Locate the cell with the specified text and output its [X, Y] center coordinate. 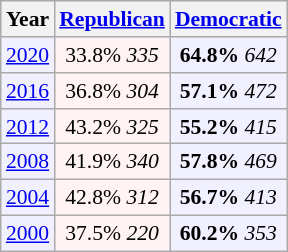
43.2% 325 [112, 126]
56.7% 413 [228, 197]
2008 [28, 162]
55.2% 415 [228, 126]
2000 [28, 233]
2004 [28, 197]
57.1% 472 [228, 91]
2012 [28, 126]
36.8% 304 [112, 91]
Democratic [228, 19]
57.8% 469 [228, 162]
Year [28, 19]
2020 [28, 55]
37.5% 220 [112, 233]
42.8% 312 [112, 197]
41.9% 340 [112, 162]
33.8% 335 [112, 55]
2016 [28, 91]
Republican [112, 19]
60.2% 353 [228, 233]
64.8% 642 [228, 55]
